From the cell containing the given text, extract its center point as (x, y) coordinate. 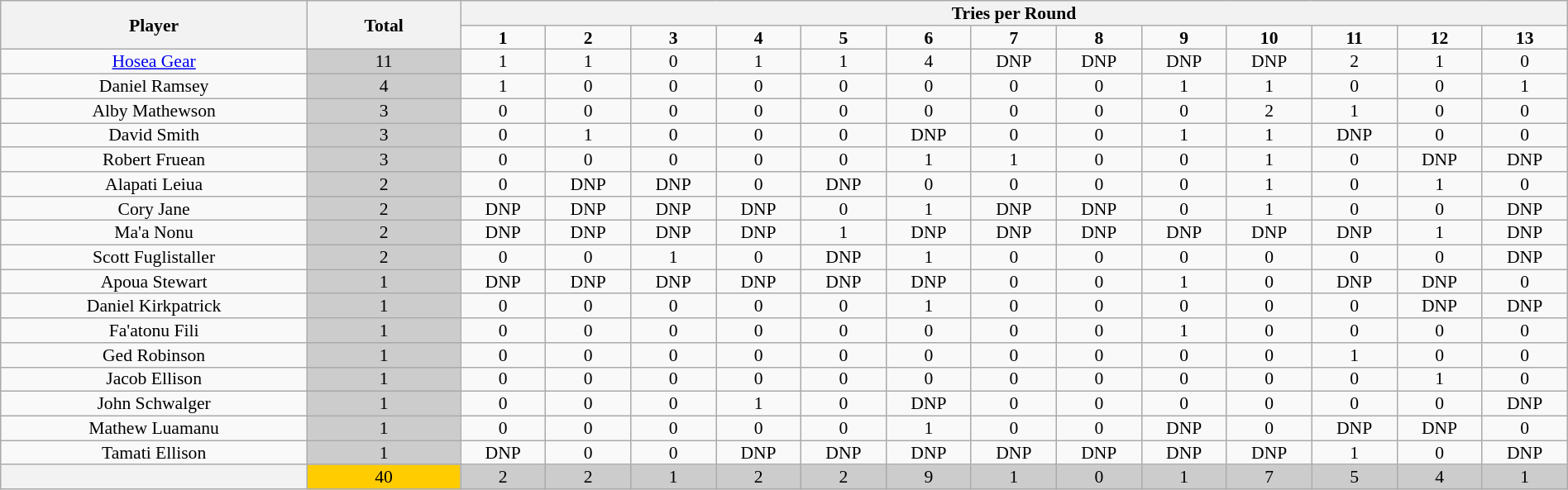
13 (1525, 38)
Mathew Luamanu (154, 429)
Hosea Gear (154, 62)
Cory Jane (154, 209)
12 (1439, 38)
Ged Robinson (154, 355)
Ma'a Nonu (154, 233)
Daniel Ramsey (154, 87)
Daniel Kirkpatrick (154, 307)
6 (928, 38)
Fa'atonu Fili (154, 331)
Total (384, 25)
Tries per Round (1014, 13)
Robert Fruean (154, 159)
Scott Fuglistaller (154, 258)
Player (154, 25)
Apoua Stewart (154, 282)
Jacob Ellison (154, 379)
10 (1269, 38)
Alapati Leiua (154, 184)
David Smith (154, 136)
8 (1098, 38)
Alby Mathewson (154, 111)
Tamati Ellison (154, 453)
John Schwalger (154, 404)
40 (384, 478)
